Return the [x, y] coordinate for the center point of the cell that contains the specified text.  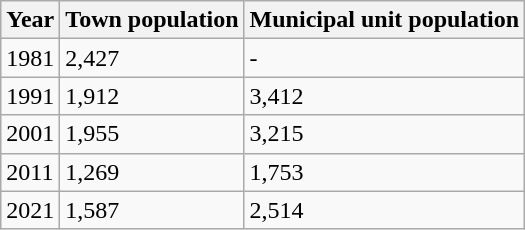
2,514 [384, 210]
2011 [30, 172]
Town population [152, 20]
1981 [30, 58]
1991 [30, 96]
3,215 [384, 134]
2,427 [152, 58]
Year [30, 20]
1,269 [152, 172]
2021 [30, 210]
1,753 [384, 172]
1,955 [152, 134]
- [384, 58]
Municipal unit population [384, 20]
1,587 [152, 210]
2001 [30, 134]
1,912 [152, 96]
3,412 [384, 96]
